Capture the cell that displays the provided text and extract its [X, Y] central coordinate. 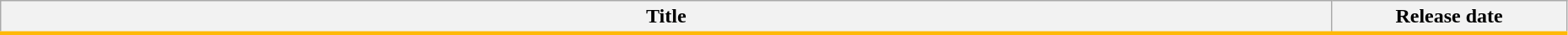
Title [666, 17]
Release date [1449, 17]
